Detect which cell encompasses the target text, then output its [X, Y] center coordinate. 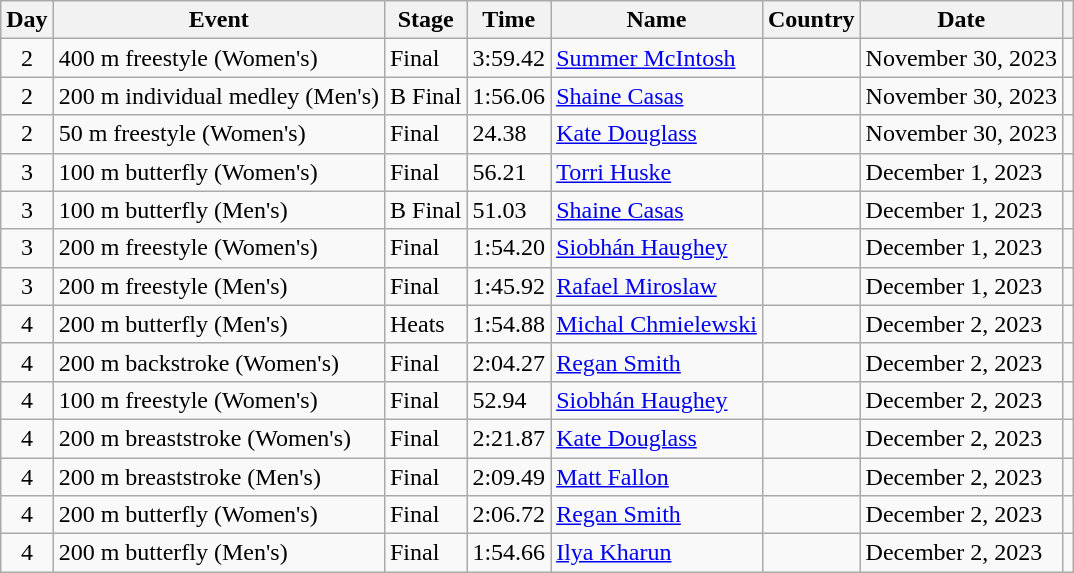
2:09.49 [509, 477]
Rafael Miroslaw [657, 286]
Stage [425, 20]
3:59.42 [509, 58]
Matt Fallon [657, 477]
400 m freestyle (Women's) [218, 58]
Ilya Kharun [657, 553]
Name [657, 20]
2:06.72 [509, 515]
1:54.20 [509, 248]
200 m breaststroke (Men's) [218, 477]
200 m backstroke (Women's) [218, 362]
50 m freestyle (Women's) [218, 134]
Time [509, 20]
1:45.92 [509, 286]
100 m butterfly (Men's) [218, 210]
2:04.27 [509, 362]
200 m individual medley (Men's) [218, 96]
2:21.87 [509, 438]
Michal Chmielewski [657, 324]
Country [811, 20]
1:54.88 [509, 324]
Event [218, 20]
1:56.06 [509, 96]
51.03 [509, 210]
Day [27, 20]
200 m freestyle (Men's) [218, 286]
200 m freestyle (Women's) [218, 248]
Date [961, 20]
24.38 [509, 134]
1:54.66 [509, 553]
Torri Huske [657, 172]
52.94 [509, 400]
56.21 [509, 172]
200 m butterfly (Women's) [218, 515]
100 m freestyle (Women's) [218, 400]
Heats [425, 324]
Summer McIntosh [657, 58]
100 m butterfly (Women's) [218, 172]
200 m breaststroke (Women's) [218, 438]
